Extract the (x, y) coordinate from the center of the cell holding the provided text.  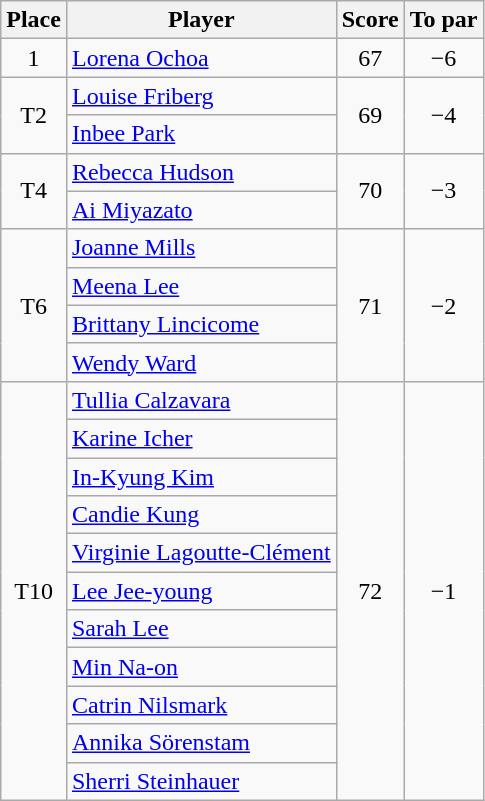
71 (370, 305)
Wendy Ward (201, 362)
Score (370, 20)
To par (444, 20)
Sherri Steinhauer (201, 781)
T2 (34, 115)
Lee Jee-young (201, 591)
Virginie Lagoutte-Clément (201, 553)
Joanne Mills (201, 248)
Rebecca Hudson (201, 172)
T4 (34, 191)
Place (34, 20)
Catrin Nilsmark (201, 705)
Sarah Lee (201, 629)
70 (370, 191)
Player (201, 20)
−2 (444, 305)
Louise Friberg (201, 96)
Tullia Calzavara (201, 400)
Ai Miyazato (201, 210)
−1 (444, 590)
−3 (444, 191)
T10 (34, 590)
Lorena Ochoa (201, 58)
Meena Lee (201, 286)
Min Na-on (201, 667)
Inbee Park (201, 134)
67 (370, 58)
69 (370, 115)
Brittany Lincicome (201, 324)
72 (370, 590)
T6 (34, 305)
Annika Sörenstam (201, 743)
−6 (444, 58)
1 (34, 58)
−4 (444, 115)
Candie Kung (201, 515)
Karine Icher (201, 438)
In-Kyung Kim (201, 477)
